Return [x, y] of the center of cell containing provided text 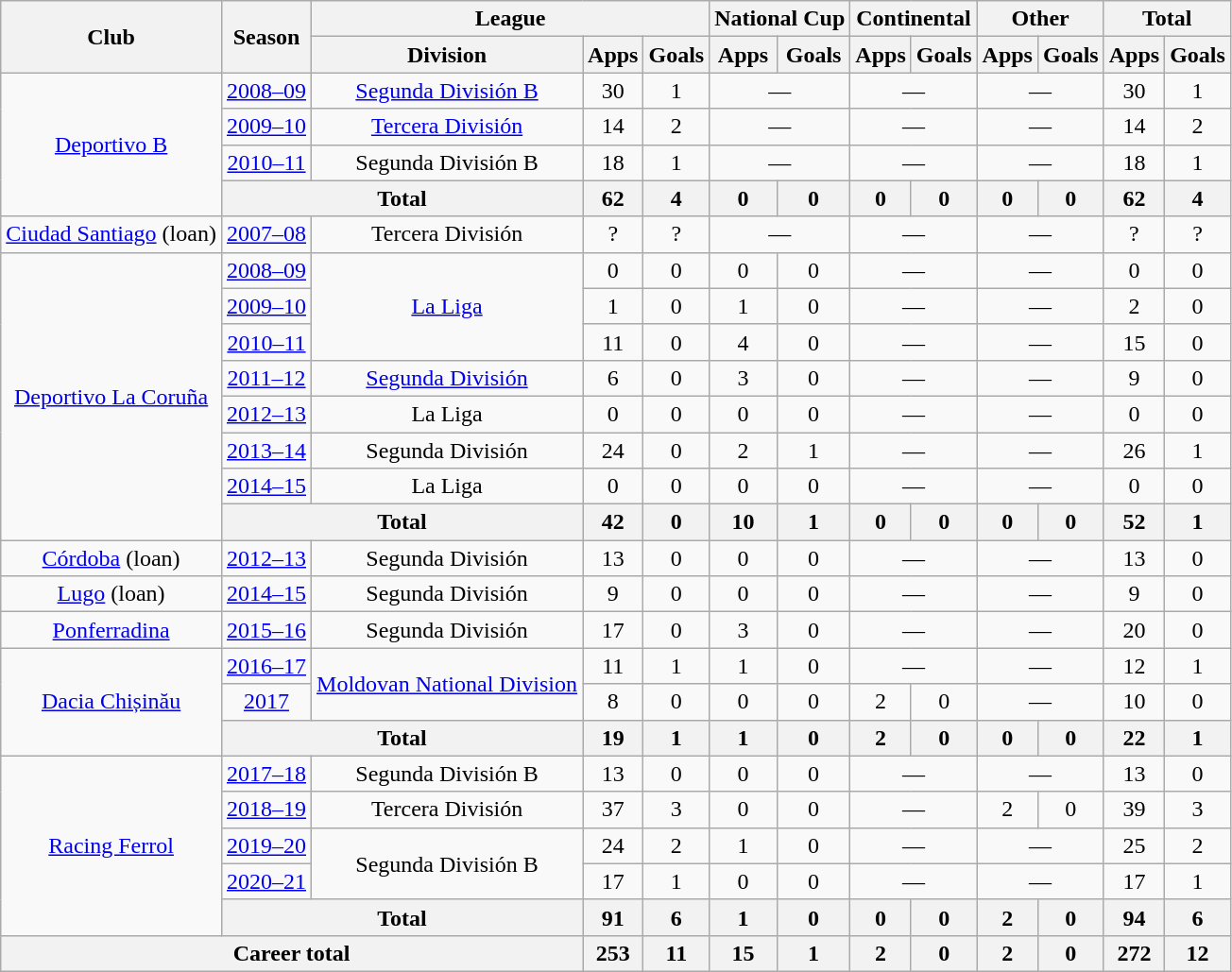
Career total [292, 953]
2007–08 [266, 234]
2018–19 [266, 810]
94 [1134, 917]
National Cup [780, 19]
253 [613, 953]
2015–16 [266, 630]
20 [1134, 630]
Deportivo B [111, 145]
19 [613, 738]
2019–20 [266, 845]
Dacia Chișinău [111, 702]
25 [1134, 845]
League [510, 19]
39 [1134, 810]
8 [613, 702]
Ciudad Santiago (loan) [111, 234]
Deportivo La Coruña [111, 396]
2020–21 [266, 881]
2017 [266, 702]
2017–18 [266, 774]
22 [1134, 738]
91 [613, 917]
Moldovan National Division [448, 684]
Season [266, 37]
272 [1134, 953]
Continental [914, 19]
Lugo (loan) [111, 594]
Club [111, 37]
37 [613, 810]
42 [613, 522]
2013–14 [266, 451]
Division [448, 55]
2016–17 [266, 666]
52 [1134, 522]
Córdoba (loan) [111, 558]
Other [1040, 19]
26 [1134, 451]
Racing Ferrol [111, 845]
Ponferradina [111, 630]
2011–12 [266, 378]
